Pinpoint the cell where the given text exists, returning its [X, Y] midpoint coordinate. 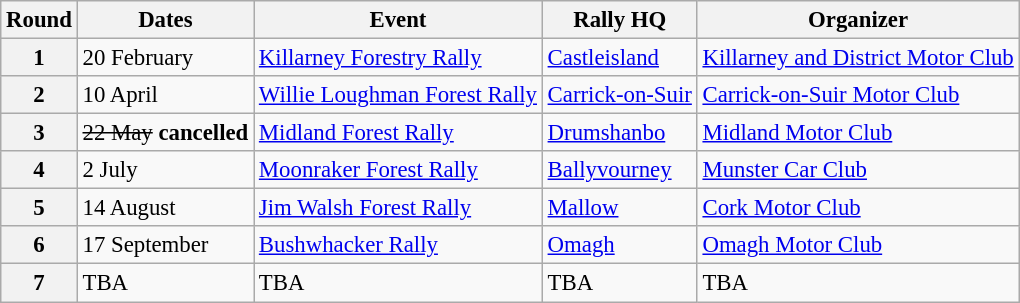
Omagh [620, 245]
20 February [165, 58]
5 [39, 208]
14 August [165, 208]
Round [39, 20]
Killarney and District Motor Club [858, 58]
3 [39, 133]
Castleisland [620, 58]
6 [39, 245]
Mallow [620, 208]
Willie Loughman Forest Rally [398, 95]
Cork Motor Club [858, 208]
Moonraker Forest Rally [398, 170]
Ballyvourney [620, 170]
2 July [165, 170]
Carrick-on-Suir Motor Club [858, 95]
Event [398, 20]
Omagh Motor Club [858, 245]
Drumshanbo [620, 133]
Killarney Forestry Rally [398, 58]
Jim Walsh Forest Rally [398, 208]
1 [39, 58]
Rally HQ [620, 20]
Organizer [858, 20]
2 [39, 95]
4 [39, 170]
Dates [165, 20]
10 April [165, 95]
22 May cancelled [165, 133]
Munster Car Club [858, 170]
7 [39, 283]
Midland Motor Club [858, 133]
Carrick-on-Suir [620, 95]
17 September [165, 245]
Midland Forest Rally [398, 133]
Bushwhacker Rally [398, 245]
